From the cell containing the given text, extract its center point as (x, y) coordinate. 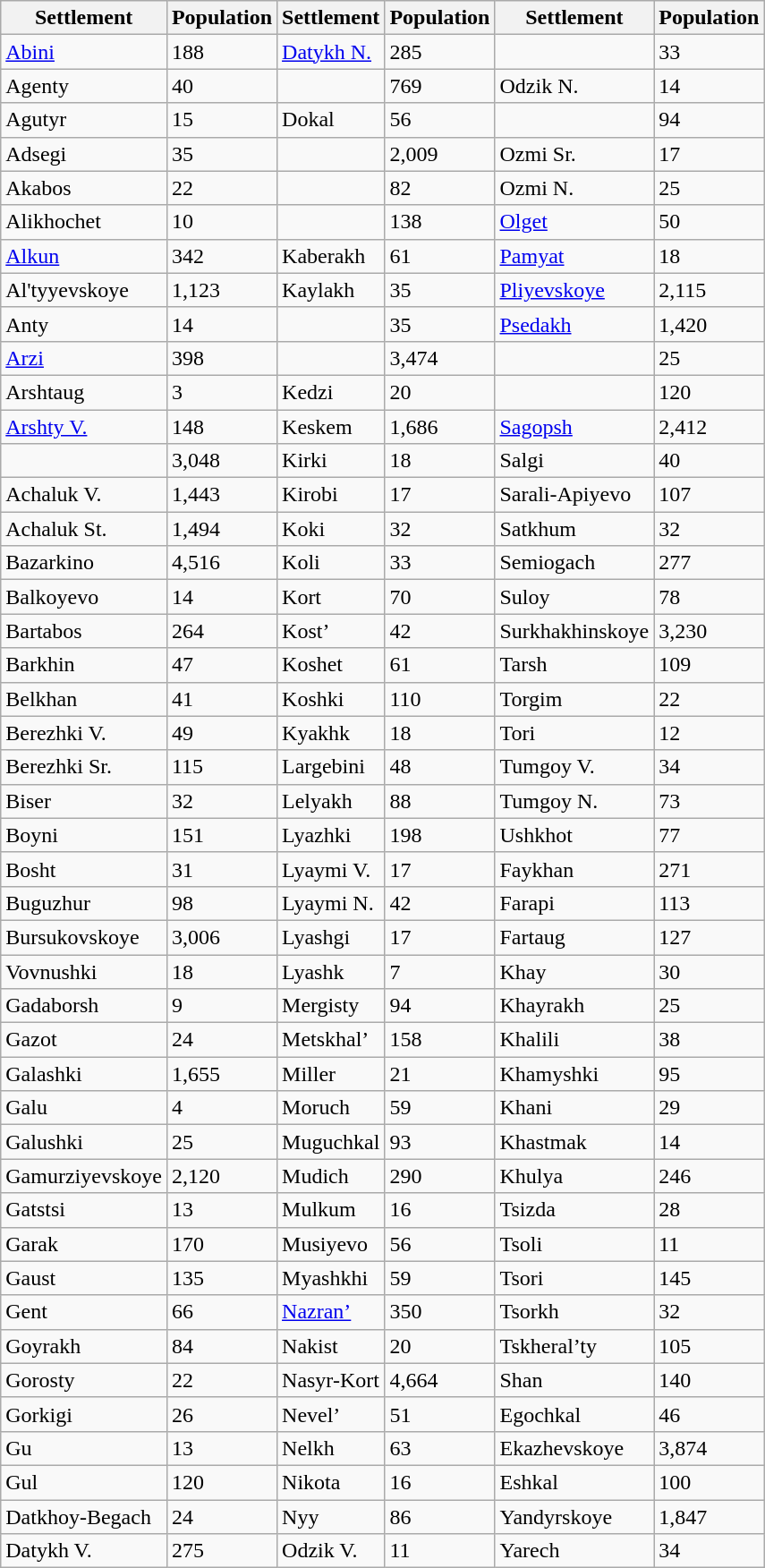
2,115 (709, 290)
Nikota (331, 1482)
Alkun (84, 256)
Gul (84, 1482)
Khayrakh (574, 1006)
30 (709, 971)
Odzik N. (574, 86)
188 (222, 52)
77 (709, 835)
26 (222, 1414)
Khamyshki (574, 1074)
82 (440, 188)
Datykh N. (331, 52)
Nazran’ (331, 1312)
264 (222, 631)
Gaust (84, 1278)
Belkhan (84, 699)
Muguchkal (331, 1142)
Achaluk V. (84, 495)
2,412 (709, 427)
Gazot (84, 1040)
148 (222, 427)
28 (709, 1210)
9 (222, 1006)
4 (222, 1108)
Torgim (574, 699)
Lyaymi V. (331, 869)
1,123 (222, 290)
115 (222, 767)
Tarsh (574, 665)
138 (440, 222)
1,443 (222, 495)
Adsegi (84, 154)
350 (440, 1312)
46 (709, 1414)
15 (222, 120)
Boyni (84, 835)
Tsizda (574, 1210)
Bosht (84, 869)
140 (709, 1380)
84 (222, 1346)
Kirobi (331, 495)
Lyazhki (331, 835)
Farapi (574, 903)
Tskheral’ty (574, 1346)
2,120 (222, 1176)
Myashkhi (331, 1278)
Tsorkh (574, 1312)
63 (440, 1448)
Satkhum (574, 529)
Bartabos (84, 631)
Tsori (574, 1278)
107 (709, 495)
Galushki (84, 1142)
Lyashgi (331, 937)
Sarali-Apiyevo (574, 495)
98 (222, 903)
Pamyat (574, 256)
Datykh V. (84, 1551)
Buguzhur (84, 903)
Nyy (331, 1517)
Lelyakh (331, 801)
Akabos (84, 188)
48 (440, 767)
Gent (84, 1312)
Pliyevskoye (574, 290)
Anty (84, 324)
Koki (331, 529)
109 (709, 665)
398 (222, 358)
Gadaborsh (84, 1006)
Kyakhk (331, 733)
Kort (331, 597)
73 (709, 801)
Nevel’ (331, 1414)
135 (222, 1278)
127 (709, 937)
Musiyevo (331, 1244)
Moruch (331, 1108)
Galashki (84, 1074)
Tumgoy V. (574, 767)
66 (222, 1312)
41 (222, 699)
1,420 (709, 324)
Gatstsi (84, 1210)
145 (709, 1278)
3,874 (709, 1448)
Berezhki Sr. (84, 767)
Kirki (331, 461)
Keskem (331, 427)
Mudich (331, 1176)
Arshtaug (84, 392)
Nasyr-Kort (331, 1380)
Biser (84, 801)
Khulya (574, 1176)
Alikhochet (84, 222)
Kaberakh (331, 256)
4,516 (222, 563)
1,494 (222, 529)
Koshki (331, 699)
Shan (574, 1380)
Nelkh (331, 1448)
Surkhakhinskoye (574, 631)
769 (440, 86)
Abini (84, 52)
1,847 (709, 1517)
3 (222, 392)
38 (709, 1040)
Lyaymi N. (331, 903)
31 (222, 869)
Ushkhot (574, 835)
151 (222, 835)
Agenty (84, 86)
1,655 (222, 1074)
10 (222, 222)
Arshty V. (84, 427)
Faykhan (574, 869)
105 (709, 1346)
50 (709, 222)
3,048 (222, 461)
47 (222, 665)
Berezhki V. (84, 733)
Khay (574, 971)
Mergisty (331, 1006)
Balkoyevo (84, 597)
Gamurziyevskoye (84, 1176)
Bursukovskoye (84, 937)
Odzik V. (331, 1551)
2,009 (440, 154)
Semiogach (574, 563)
29 (709, 1108)
Psedakh (574, 324)
113 (709, 903)
21 (440, 1074)
Garak (84, 1244)
Datkhoy-Begach (84, 1517)
88 (440, 801)
110 (440, 699)
285 (440, 52)
Bazarkino (84, 563)
275 (222, 1551)
Miller (331, 1074)
Koshet (331, 665)
Salgi (574, 461)
Suloy (574, 597)
Tori (574, 733)
Khastmak (574, 1142)
Eshkal (574, 1482)
7 (440, 971)
Fartaug (574, 937)
Largebini (331, 767)
78 (709, 597)
Metskhal’ (331, 1040)
Kaylakh (331, 290)
Gorosty (84, 1380)
Khalili (574, 1040)
271 (709, 869)
Ekazhevskoye (574, 1448)
Tsoli (574, 1244)
100 (709, 1482)
Achaluk St. (84, 529)
Dokal (331, 120)
Agutyr (84, 120)
Goyrakh (84, 1346)
290 (440, 1176)
277 (709, 563)
Al'tyyevskoye (84, 290)
246 (709, 1176)
Kost’ (331, 631)
Gu (84, 1448)
Yandyrskoye (574, 1517)
Sagopsh (574, 427)
198 (440, 835)
49 (222, 733)
95 (709, 1074)
3,230 (709, 631)
3,006 (222, 937)
4,664 (440, 1380)
1,686 (440, 427)
Egochkal (574, 1414)
Vovnushki (84, 971)
Nakist (331, 1346)
70 (440, 597)
Tumgoy N. (574, 801)
Olget (574, 222)
Kedzi (331, 392)
Gorkigi (84, 1414)
Galu (84, 1108)
Mulkum (331, 1210)
Koli (331, 563)
342 (222, 256)
51 (440, 1414)
Arzi (84, 358)
Lyashk (331, 971)
3,474 (440, 358)
Khani (574, 1108)
12 (709, 733)
Ozmi N. (574, 188)
86 (440, 1517)
Ozmi Sr. (574, 154)
Yarech (574, 1551)
170 (222, 1244)
Barkhin (84, 665)
158 (440, 1040)
93 (440, 1142)
